Provide the (x, y) coordinate of the cell's center where the given text is located.  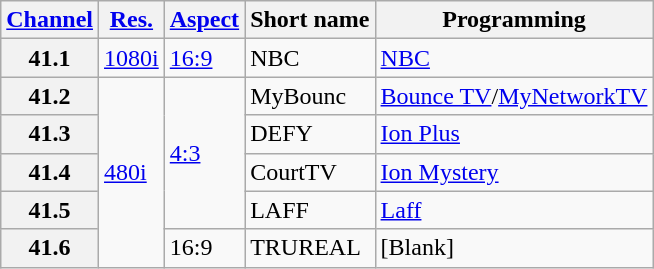
Channel (50, 20)
Laff (514, 210)
CourtTV (310, 172)
41.2 (50, 96)
LAFF (310, 210)
Short name (310, 20)
Ion Plus (514, 134)
Ion Mystery (514, 172)
41.3 (50, 134)
480i (132, 172)
41.4 (50, 172)
Bounce TV/MyNetworkTV (514, 96)
Res. (132, 20)
MyBounc (310, 96)
DEFY (310, 134)
1080i (132, 58)
TRUREAL (310, 248)
4:3 (204, 153)
41.5 (50, 210)
41.6 (50, 248)
Programming (514, 20)
[Blank] (514, 248)
Aspect (204, 20)
41.1 (50, 58)
